Identify which cell holds the provided text, then report its [x, y] central coordinate. 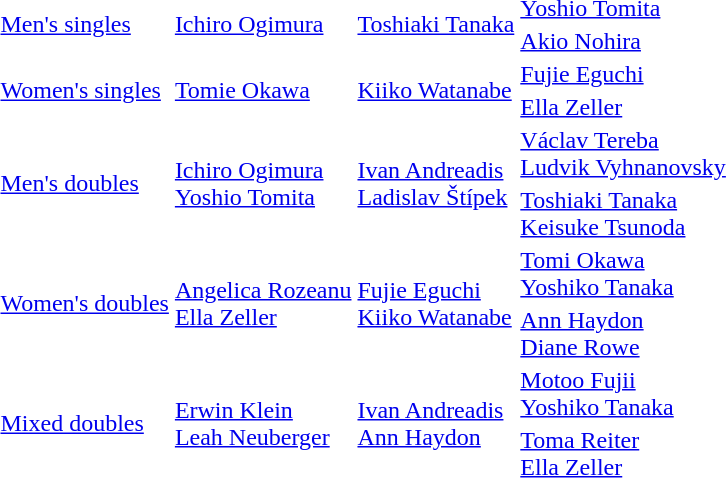
Kiiko Watanabe [436, 90]
Ivan Andreadis Ladislav Štípek [436, 184]
Angelica Rozeanu Ella Zeller [263, 304]
Fujie Eguchi Kiiko Watanabe [436, 304]
Tomie Okawa [263, 90]
Ichiro Ogimura Yoshio Tomita [263, 184]
